Pinpoint the cell where the given text exists, returning its (x, y) midpoint coordinate. 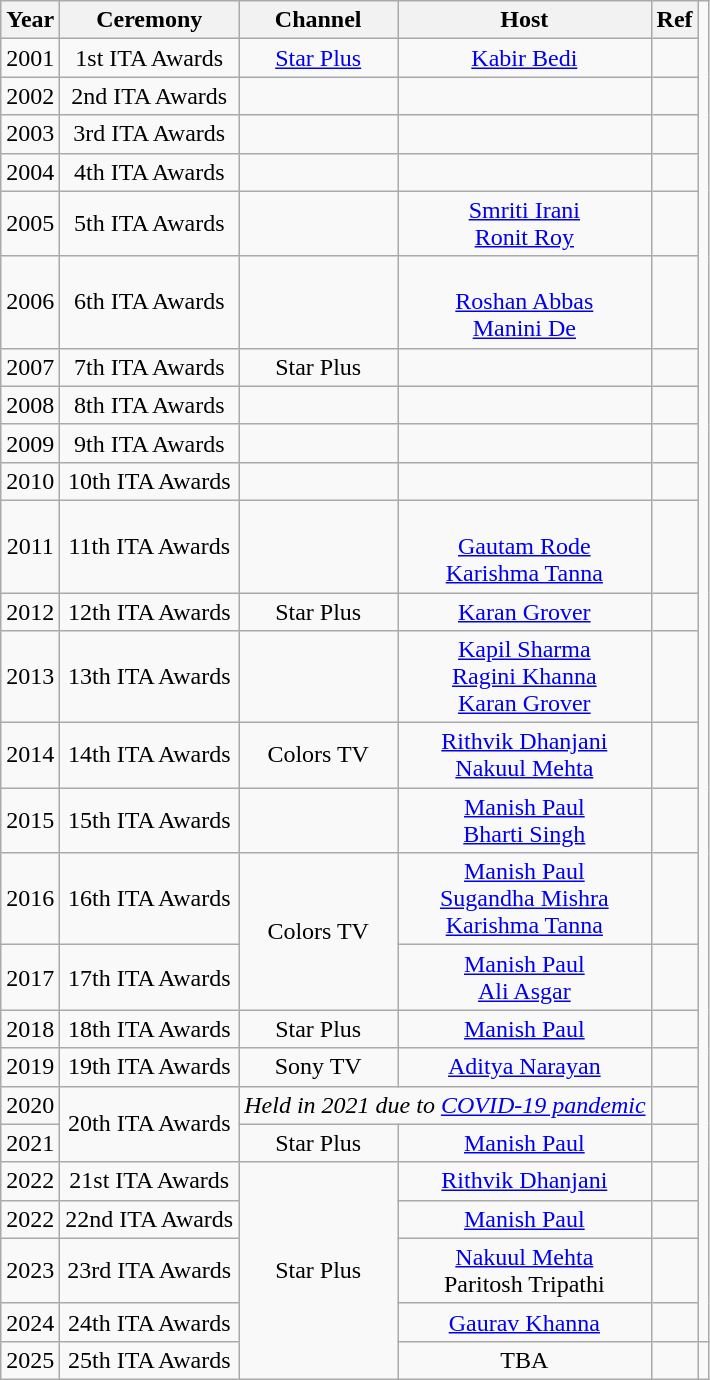
2015 (30, 820)
2007 (30, 367)
2025 (30, 1360)
4th ITA Awards (150, 172)
13th ITA Awards (150, 677)
8th ITA Awards (150, 405)
3rd ITA Awards (150, 134)
Aditya Narayan (524, 1067)
Nakuul MehtaParitosh Tripathi (524, 1270)
2008 (30, 405)
Rithvik Dhanjani (524, 1181)
14th ITA Awards (150, 756)
2016 (30, 899)
Smriti IraniRonit Roy (524, 224)
24th ITA Awards (150, 1322)
6th ITA Awards (150, 302)
2002 (30, 96)
Host (524, 20)
Held in 2021 due to COVID-19 pandemic (445, 1105)
17th ITA Awards (150, 978)
TBA (524, 1360)
23rd ITA Awards (150, 1270)
Ref (674, 20)
Rithvik DhanjaniNakuul Mehta (524, 756)
2017 (30, 978)
2020 (30, 1105)
2011 (30, 546)
2005 (30, 224)
Gautam RodeKarishma Tanna (524, 546)
12th ITA Awards (150, 611)
2001 (30, 58)
2013 (30, 677)
2nd ITA Awards (150, 96)
7th ITA Awards (150, 367)
22nd ITA Awards (150, 1219)
21st ITA Awards (150, 1181)
2009 (30, 443)
18th ITA Awards (150, 1029)
Channel (318, 20)
Gaurav Khanna (524, 1322)
5th ITA Awards (150, 224)
2006 (30, 302)
2019 (30, 1067)
Kabir Bedi (524, 58)
2024 (30, 1322)
Sony TV (318, 1067)
10th ITA Awards (150, 481)
2014 (30, 756)
2023 (30, 1270)
Roshan AbbasManini De (524, 302)
Karan Grover (524, 611)
2003 (30, 134)
19th ITA Awards (150, 1067)
2004 (30, 172)
9th ITA Awards (150, 443)
15th ITA Awards (150, 820)
25th ITA Awards (150, 1360)
Manish PaulBharti Singh (524, 820)
2021 (30, 1143)
2010 (30, 481)
11th ITA Awards (150, 546)
20th ITA Awards (150, 1124)
Year (30, 20)
Kapil SharmaRagini KhannaKaran Grover (524, 677)
1st ITA Awards (150, 58)
Ceremony (150, 20)
2018 (30, 1029)
Manish PaulAli Asgar (524, 978)
Manish PaulSugandha MishraKarishma Tanna (524, 899)
2012 (30, 611)
16th ITA Awards (150, 899)
